Capture the cell that displays the provided text and extract its [X, Y] central coordinate. 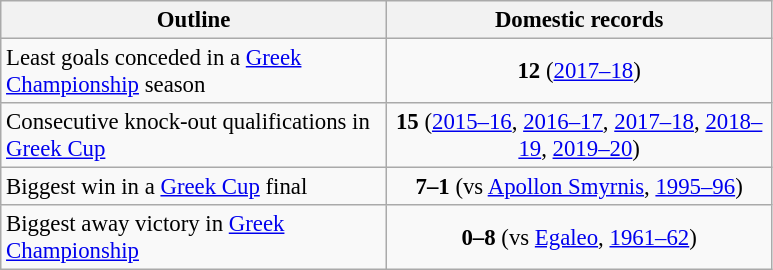
Outline [194, 20]
12 (2017–18) [579, 72]
0–8 (vs Egaleo, 1961–62) [579, 238]
Domestic records [579, 20]
Biggest away victory in Greek Championship [194, 238]
Biggest win in a Greek Cup final [194, 187]
Consecutive knock-out qualifications in Greek Cup [194, 136]
Least goals conceded in a Greek Championship season [194, 72]
7–1 (vs Apollon Smyrnis, 1995–96) [579, 187]
15 (2015–16, 2016–17, 2017–18, 2018–19, 2019–20) [579, 136]
